Scan for the cell matching the given text and deliver its [x, y] coordinate at center. 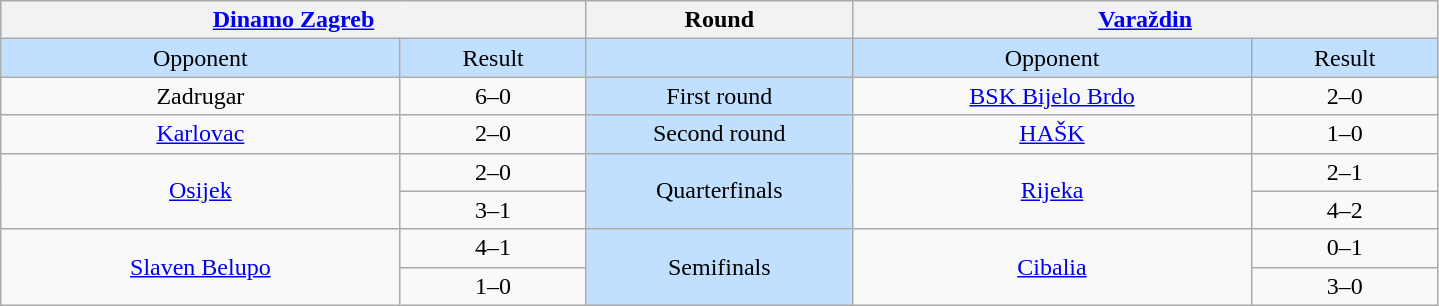
Varaždin [1145, 20]
Slaven Belupo [200, 267]
Karlovac [200, 134]
Dinamo Zagreb [294, 20]
Cibalia [1052, 267]
Quarterfinals [719, 191]
2–1 [1345, 172]
6–0 [493, 96]
Osijek [200, 191]
4–2 [1345, 210]
0–1 [1345, 248]
Semifinals [719, 267]
3–0 [1345, 286]
3–1 [493, 210]
HAŠK [1052, 134]
BSK Bijelo Brdo [1052, 96]
Second round [719, 134]
4–1 [493, 248]
First round [719, 96]
Rijeka [1052, 191]
Zadrugar [200, 96]
Round [719, 20]
